Detect which cell encompasses the target text, then output its (x, y) center coordinate. 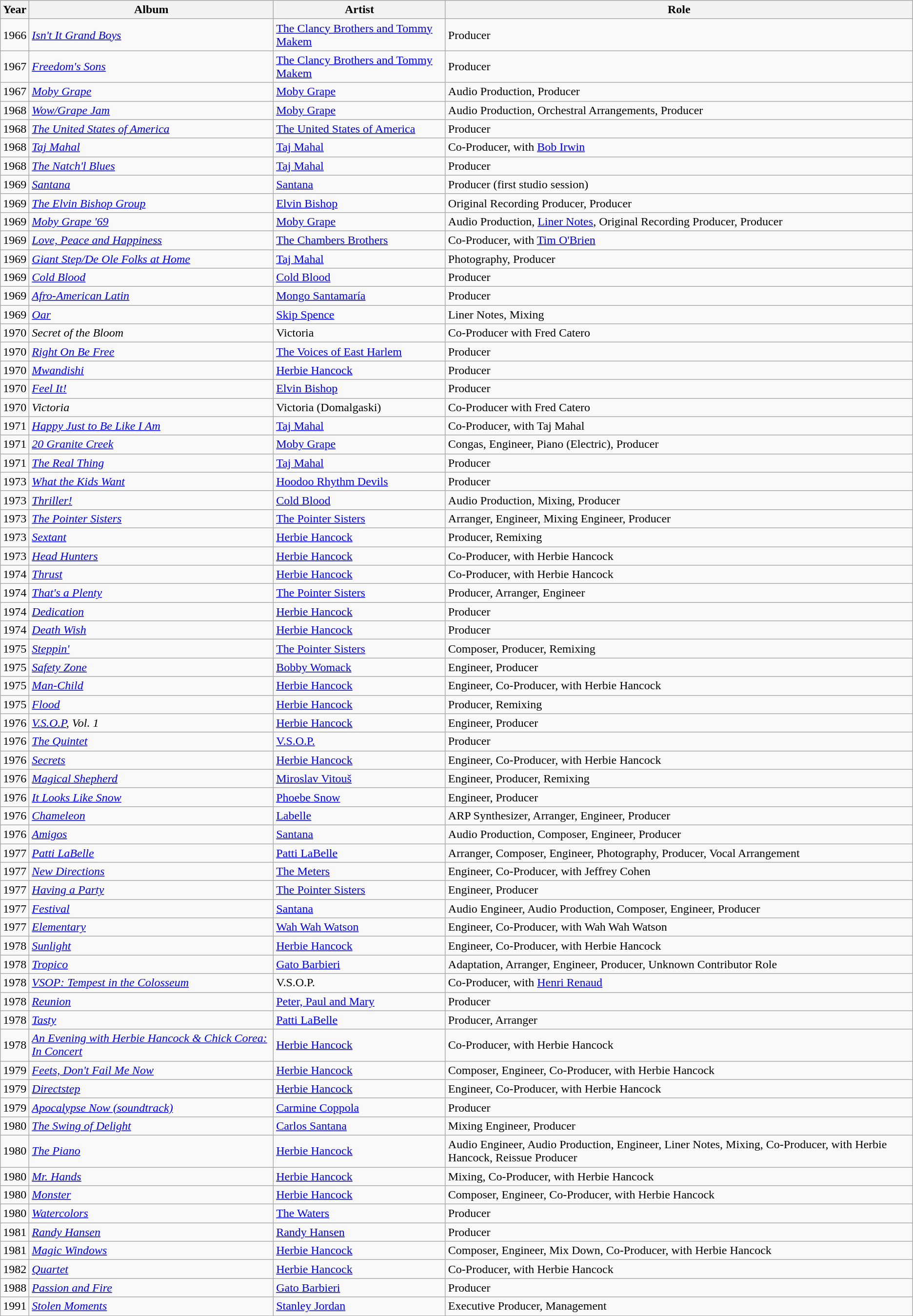
1966 (15, 35)
Tasty (151, 1020)
Mwandishi (151, 370)
Afro-American Latin (151, 296)
Secrets (151, 760)
Giant Step/De Ole Folks at Home (151, 259)
An Evening with Herbie Hancock & Chick Corea: In Concert (151, 1045)
Co-Producer, with Henri Renaud (679, 983)
Tropico (151, 964)
Quartet (151, 1269)
Head Hunters (151, 556)
The Quintet (151, 741)
Miroslav Vitouš (360, 778)
Producer, Arranger (679, 1020)
Carlos Santana (360, 1126)
Audio Production, Liner Notes, Original Recording Producer, Producer (679, 221)
Wow/Grape Jam (151, 110)
Love, Peace and Happiness (151, 240)
Magic Windows (151, 1251)
Freedom's Sons (151, 66)
Thriller! (151, 500)
Bobby Womack (360, 667)
Safety Zone (151, 667)
Engineer, Co-Producer, with Wah Wah Watson (679, 927)
Phoebe Snow (360, 797)
Audio Production, Producer (679, 92)
The Voices of East Harlem (360, 352)
Feel It! (151, 389)
The Piano (151, 1151)
The Natch'l Blues (151, 166)
Amigos (151, 834)
1991 (15, 1306)
20 Granite Creek (151, 444)
Co-Producer, with Bob Irwin (679, 147)
Having a Party (151, 890)
Executive Producer, Management (679, 1306)
Watercolors (151, 1214)
The Elvin Bishop Group (151, 203)
Reunion (151, 1001)
It Looks Like Snow (151, 797)
Magical Shepherd (151, 778)
Year (15, 10)
1988 (15, 1288)
Steppin' (151, 649)
Sextant (151, 537)
Engineer, Producer, Remixing (679, 778)
Artist (360, 10)
The Chambers Brothers (360, 240)
Flood (151, 704)
The Waters (360, 1214)
Mixing Engineer, Producer (679, 1126)
Adaptation, Arranger, Engineer, Producer, Unknown Contributor Role (679, 964)
ARP Synthesizer, Arranger, Engineer, Producer (679, 816)
Elementary (151, 927)
Mixing, Co-Producer, with Herbie Hancock (679, 1176)
Composer, Producer, Remixing (679, 649)
Audio Production, Mixing, Producer (679, 500)
Thrust (151, 575)
Producer, Arranger, Engineer (679, 593)
V.S.O.P, Vol. 1 (151, 723)
Feets, Don't Fail Me Now (151, 1070)
The Meters (360, 872)
Oar (151, 315)
Labelle (360, 816)
Arranger, Composer, Engineer, Photography, Producer, Vocal Arrangement (679, 853)
Stanley Jordan (360, 1306)
Producer (first studio session) (679, 184)
The Real Thing (151, 463)
What the Kids Want (151, 481)
Photography, Producer (679, 259)
Engineer, Co-Producer, with Jeffrey Cohen (679, 872)
Festival (151, 909)
Hoodoo Rhythm Devils (360, 481)
Chameleon (151, 816)
Isn't It Grand Boys (151, 35)
Sunlight (151, 946)
The Swing of Delight (151, 1126)
Original Recording Producer, Producer (679, 203)
Role (679, 10)
Peter, Paul and Mary (360, 1001)
New Directions (151, 872)
Wah Wah Watson (360, 927)
Dedication (151, 612)
Death Wish (151, 630)
Right On Be Free (151, 352)
Arranger, Engineer, Mixing Engineer, Producer (679, 518)
Album (151, 10)
Audio Engineer, Audio Production, Composer, Engineer, Producer (679, 909)
Monster (151, 1195)
Co-Producer, with Tim O'Brien (679, 240)
Mongo Santamaría (360, 296)
Co-Producer, with Taj Mahal (679, 426)
Audio Production, Orchestral Arrangements, Producer (679, 110)
Man-Child (151, 686)
Happy Just to Be Like I Am (151, 426)
Congas, Engineer, Piano (Electric), Producer (679, 444)
Composer, Engineer, Mix Down, Co-Producer, with Herbie Hancock (679, 1251)
Moby Grape '69 (151, 221)
Victoria (Domalgaski) (360, 407)
Carmine Coppola (360, 1107)
Audio Production, Composer, Engineer, Producer (679, 834)
Passion and Fire (151, 1288)
That's a Plenty (151, 593)
Skip Spence (360, 315)
Stolen Moments (151, 1306)
Apocalypse Now (soundtrack) (151, 1107)
Directstep (151, 1089)
Liner Notes, Mixing (679, 315)
Audio Engineer, Audio Production, Engineer, Liner Notes, Mixing, Co-Producer, with Herbie Hancock, Reissue Producer (679, 1151)
1982 (15, 1269)
VSOP: Tempest in the Colosseum (151, 983)
Mr. Hands (151, 1176)
Secret of the Bloom (151, 333)
